Detect which cell encompasses the target text, then output its [x, y] center coordinate. 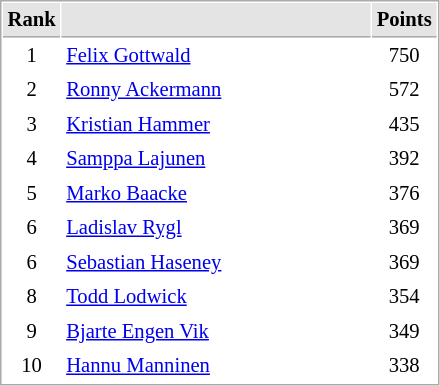
Points [404, 20]
392 [404, 158]
Hannu Manninen [216, 366]
Sebastian Haseney [216, 262]
8 [32, 296]
Kristian Hammer [216, 124]
Ronny Ackermann [216, 90]
Marko Baacke [216, 194]
2 [32, 90]
5 [32, 194]
Bjarte Engen Vik [216, 332]
4 [32, 158]
Felix Gottwald [216, 56]
Ladislav Rygl [216, 228]
750 [404, 56]
572 [404, 90]
435 [404, 124]
3 [32, 124]
Samppa Lajunen [216, 158]
Rank [32, 20]
9 [32, 332]
Todd Lodwick [216, 296]
376 [404, 194]
349 [404, 332]
1 [32, 56]
354 [404, 296]
10 [32, 366]
338 [404, 366]
